Return [X, Y] of the center of cell containing provided text 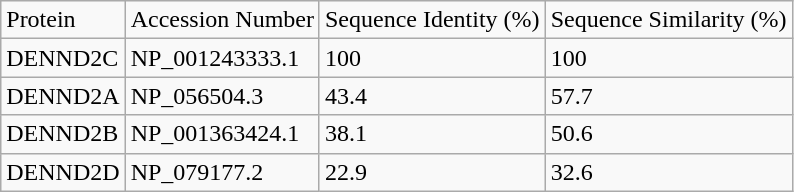
57.7 [668, 96]
NP_079177.2 [222, 172]
DENND2B [63, 134]
32.6 [668, 172]
Sequence Identity (%) [432, 20]
NP_056504.3 [222, 96]
22.9 [432, 172]
DENND2A [63, 96]
NP_001363424.1 [222, 134]
43.4 [432, 96]
Protein [63, 20]
Sequence Similarity (%) [668, 20]
DENND2D [63, 172]
50.6 [668, 134]
38.1 [432, 134]
NP_001243333.1 [222, 58]
Accession Number [222, 20]
DENND2C [63, 58]
